Return the (X, Y) coordinate for the center point of the cell that contains the specified text.  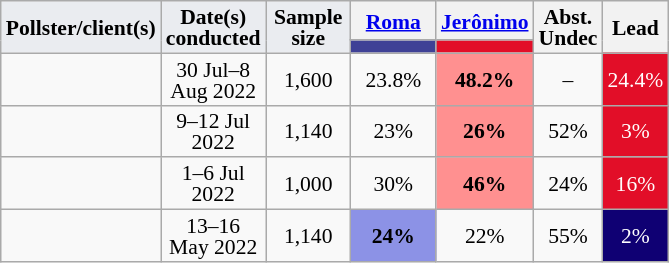
22% (485, 236)
Date(s)conducted (214, 27)
13–16 May 2022 (214, 236)
46% (485, 184)
48.2% (485, 79)
1,600 (308, 79)
16% (635, 184)
3% (635, 131)
Jerônimo (485, 20)
Pollster/client(s) (81, 27)
Lead (635, 27)
Abst. Undec (568, 27)
30 Jul–8 Aug 2022 (214, 79)
55% (568, 236)
1,000 (308, 184)
24.4% (635, 79)
Samplesize (308, 27)
– (568, 79)
2% (635, 236)
Roma (394, 20)
52% (568, 131)
23% (394, 131)
23.8% (394, 79)
30% (394, 184)
26% (485, 131)
1–6 Jul 2022 (214, 184)
9–12 Jul 2022 (214, 131)
